Extract the [X, Y] coordinate from the center of the cell holding the provided text.  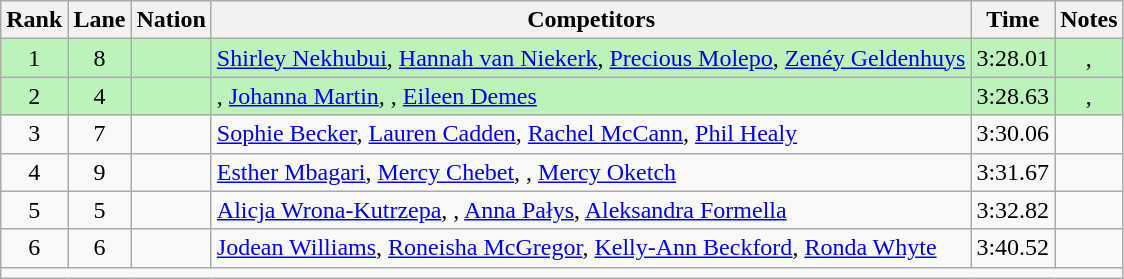
3:32.82 [1013, 210]
Sophie Becker, Lauren Cadden, Rachel McCann, Phil Healy [591, 134]
8 [100, 58]
Nation [171, 20]
1 [34, 58]
9 [100, 172]
3:28.01 [1013, 58]
Esther Mbagari, Mercy Chebet, , Mercy Oketch [591, 172]
3:30.06 [1013, 134]
Lane [100, 20]
3:28.63 [1013, 96]
Alicja Wrona-Kutrzepa, , Anna Pałys, Aleksandra Formella [591, 210]
, Johanna Martin, , Eileen Demes [591, 96]
Jodean Williams, Roneisha McGregor, Kelly-Ann Beckford, Ronda Whyte [591, 248]
2 [34, 96]
3:40.52 [1013, 248]
3 [34, 134]
Time [1013, 20]
Competitors [591, 20]
Rank [34, 20]
Notes [1089, 20]
7 [100, 134]
3:31.67 [1013, 172]
Shirley Nekhubui, Hannah van Niekerk, Precious Molepo, Zenéy Geldenhuys [591, 58]
